From the cell containing the given text, extract its center point as [x, y] coordinate. 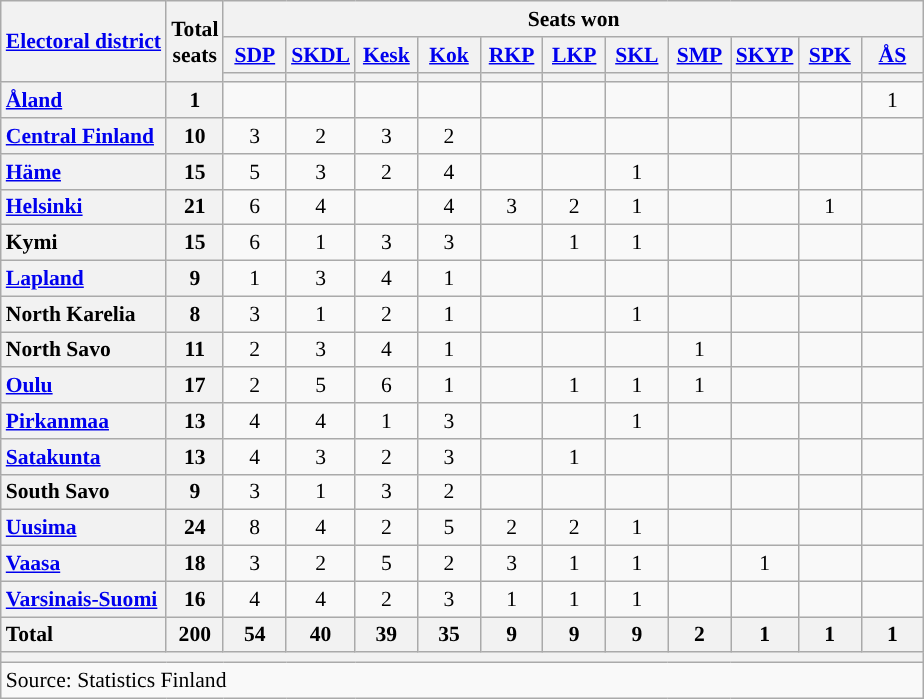
10 [194, 136]
40 [320, 635]
39 [386, 635]
LKP [574, 55]
Kesk [386, 55]
21 [194, 207]
Source: Statistics Finland [462, 681]
17 [194, 386]
SPK [830, 55]
18 [194, 564]
Varsinais-Suomi [84, 599]
200 [194, 635]
35 [450, 635]
Åland [84, 101]
Total [84, 635]
Electoral district [84, 42]
Lapland [84, 279]
16 [194, 599]
Satakunta [84, 457]
Totalseats [194, 42]
24 [194, 528]
South Savo [84, 492]
North Savo [84, 350]
SMP [700, 55]
SKYP [765, 55]
Kok [450, 55]
Häme [84, 172]
Helsinki [84, 207]
SDP [254, 55]
Central Finland [84, 136]
Pirkanmaa [84, 421]
Oulu [84, 386]
ÅS [892, 55]
RKP [512, 55]
Seats won [573, 19]
SKDL [320, 55]
North Karelia [84, 314]
Uusima [84, 528]
Kymi [84, 243]
SKL [638, 55]
54 [254, 635]
Vaasa [84, 564]
11 [194, 350]
